Return (x, y) of the center of cell containing provided text 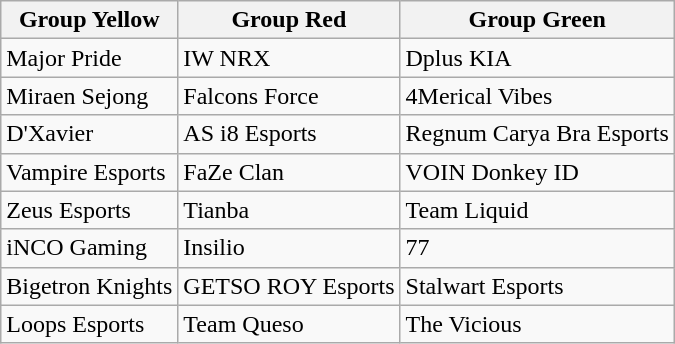
iNCO Gaming (90, 248)
Group Red (289, 20)
77 (537, 248)
IW NRX (289, 58)
Zeus Esports (90, 210)
Miraen Sejong (90, 96)
Stalwart Esports (537, 286)
Group Green (537, 20)
Vampire Esports (90, 172)
VOIN Donkey ID (537, 172)
Team Queso (289, 324)
4Merical Vibes (537, 96)
Insilio (289, 248)
Bigetron Knights (90, 286)
Falcons Force (289, 96)
D'Xavier (90, 134)
Loops Esports (90, 324)
FaZe Clan (289, 172)
Tianba (289, 210)
GETSO ROY Esports (289, 286)
Regnum Carya Bra Esports (537, 134)
Group Yellow (90, 20)
Team Liquid (537, 210)
Major Pride (90, 58)
Dplus KIA (537, 58)
The Vicious (537, 324)
AS i8 Esports (289, 134)
